Capture the cell that displays the provided text and extract its (x, y) central coordinate. 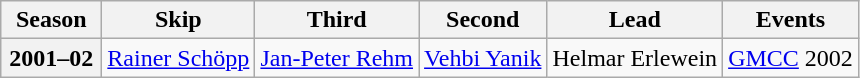
GMCC 2002 (791, 58)
Events (791, 20)
Season (52, 20)
Vehbi Yanik (483, 58)
Third (337, 20)
Helmar Erlewein (635, 58)
2001–02 (52, 58)
Lead (635, 20)
Second (483, 20)
Rainer Schöpp (178, 58)
Jan-Peter Rehm (337, 58)
Skip (178, 20)
